Return the [X, Y] coordinate for the center point of the cell that contains the specified text.  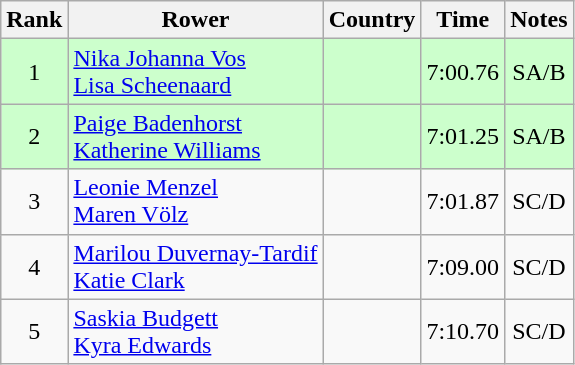
7:01.25 [463, 136]
Marilou Duvernay-TardifKatie Clark [196, 266]
5 [34, 332]
1 [34, 72]
Time [463, 20]
Notes [539, 20]
Paige BadenhorstKatherine Williams [196, 136]
Leonie MenzelMaren Völz [196, 202]
7:10.70 [463, 332]
7:01.87 [463, 202]
Country [372, 20]
Rower [196, 20]
7:09.00 [463, 266]
3 [34, 202]
7:00.76 [463, 72]
4 [34, 266]
Saskia BudgettKyra Edwards [196, 332]
2 [34, 136]
Rank [34, 20]
Nika Johanna VosLisa Scheenaard [196, 72]
